Detect which cell encompasses the target text, then output its (X, Y) center coordinate. 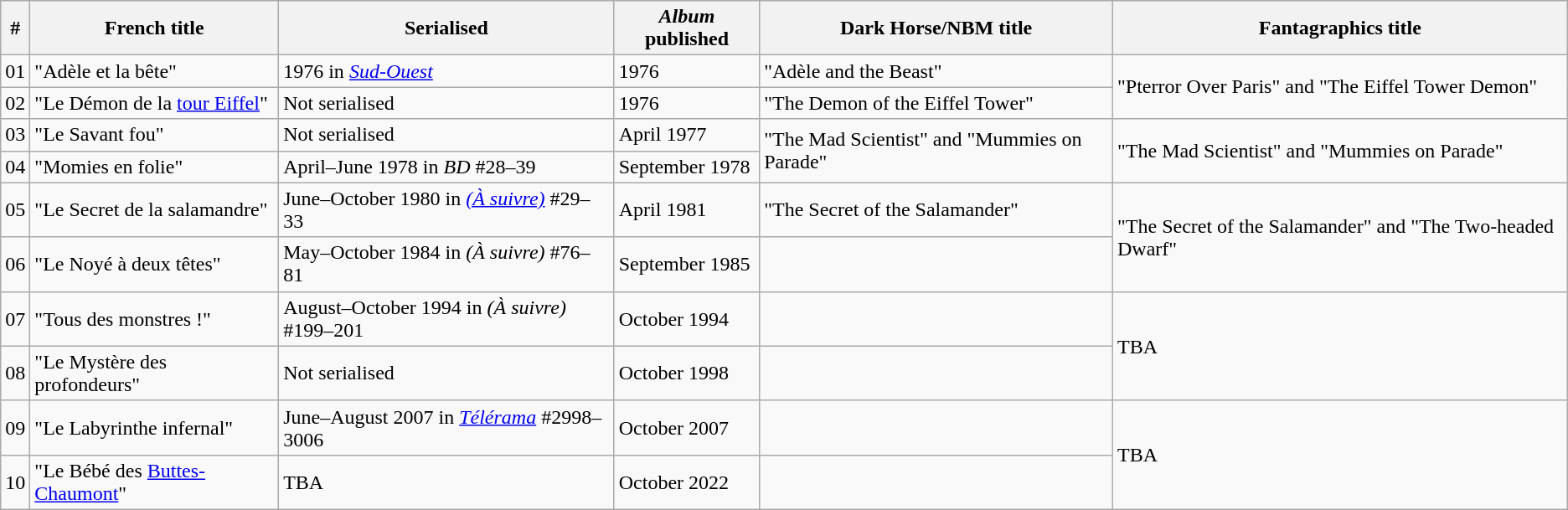
April 1981 (687, 209)
"The Secret of the Salamander" and "The Two-headed Dwarf" (1340, 237)
French title (154, 28)
"Momies en folie" (154, 167)
June–August 2007 in Télérama #2998–3006 (447, 427)
April 1977 (687, 135)
"Adèle and the Beast" (936, 71)
"Adèle et la bête" (154, 71)
10 (15, 482)
October 1994 (687, 318)
03 (15, 135)
August–October 1994 in (À suivre) #199–201 (447, 318)
October 2022 (687, 482)
02 (15, 103)
07 (15, 318)
06 (15, 265)
Dark Horse/NBM title (936, 28)
05 (15, 209)
"Le Mystère des profondeurs" (154, 373)
01 (15, 71)
"Le Labyrinthe infernal" (154, 427)
"The Demon of the Eiffel Tower" (936, 103)
"Le Démon de la tour Eiffel" (154, 103)
October 1998 (687, 373)
04 (15, 167)
"Le Secret de la salamandre" (154, 209)
"Le Noyé à deux têtes" (154, 265)
"Tous des monstres !" (154, 318)
08 (15, 373)
October 2007 (687, 427)
June–October 1980 in (À suivre) #29–33 (447, 209)
09 (15, 427)
September 1985 (687, 265)
"Le Bébé des Buttes-Chaumont" (154, 482)
Serialised (447, 28)
"Pterror Over Paris" and "The Eiffel Tower Demon" (1340, 87)
Fantagraphics title (1340, 28)
May–October 1984 in (À suivre) #76–81 (447, 265)
"Le Savant fou" (154, 135)
September 1978 (687, 167)
1976 in Sud-Ouest (447, 71)
"The Secret of the Salamander" (936, 209)
April–June 1978 in BD #28–39 (447, 167)
Album published (687, 28)
# (15, 28)
